Return the [X, Y] coordinate for the center point of the cell that contains the specified text.  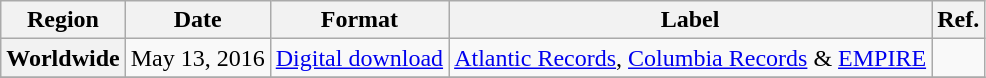
Region [63, 20]
Digital download [359, 58]
Ref. [958, 20]
Worldwide [63, 58]
Date [198, 20]
Format [359, 20]
Atlantic Records, Columbia Records & EMPIRE [690, 58]
May 13, 2016 [198, 58]
Label [690, 20]
